Return the (X, Y) coordinate for the center point of the cell that contains the specified text.  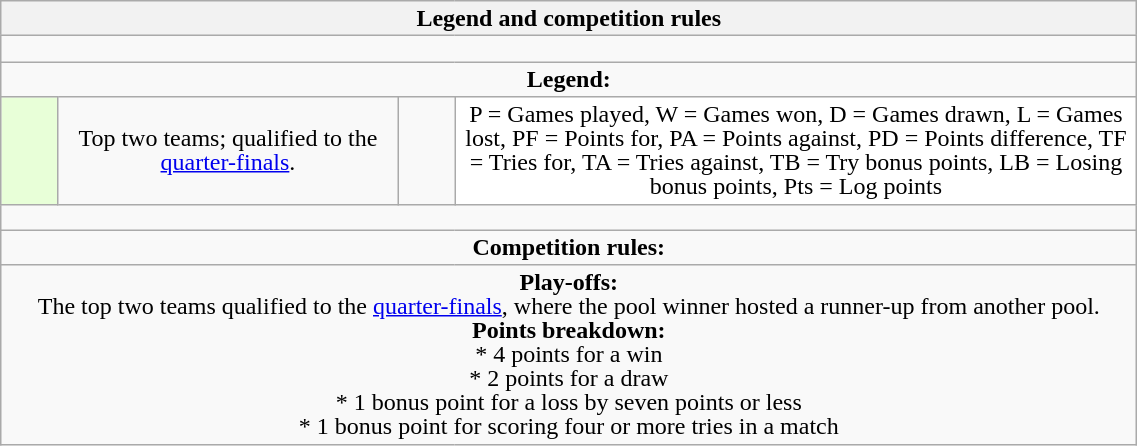
Legend and competition rules (569, 18)
Competition rules: (569, 248)
Top two teams; qualified to the quarter-finals. (228, 150)
Legend: (569, 80)
